Identify which cell holds the provided text, then report its [x, y] central coordinate. 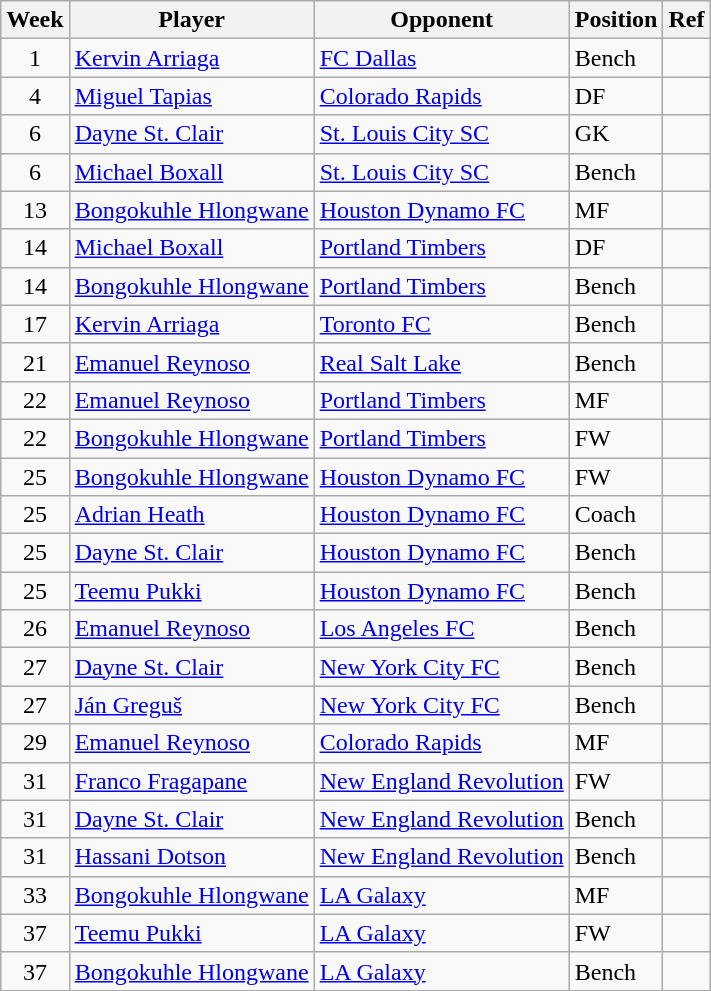
FC Dallas [442, 58]
13 [35, 210]
GK [616, 134]
21 [35, 362]
1 [35, 58]
Los Angeles FC [442, 629]
Ján Greguš [192, 705]
Week [35, 20]
26 [35, 629]
Miguel Tapias [192, 96]
Hassani Dotson [192, 857]
Opponent [442, 20]
Ref [686, 20]
4 [35, 96]
Adrian Heath [192, 515]
Toronto FC [442, 324]
29 [35, 743]
17 [35, 324]
Real Salt Lake [442, 362]
Coach [616, 515]
Player [192, 20]
Franco Fragapane [192, 781]
33 [35, 895]
Position [616, 20]
